Output the [X, Y] coordinate of the center of the cell containing the given text.  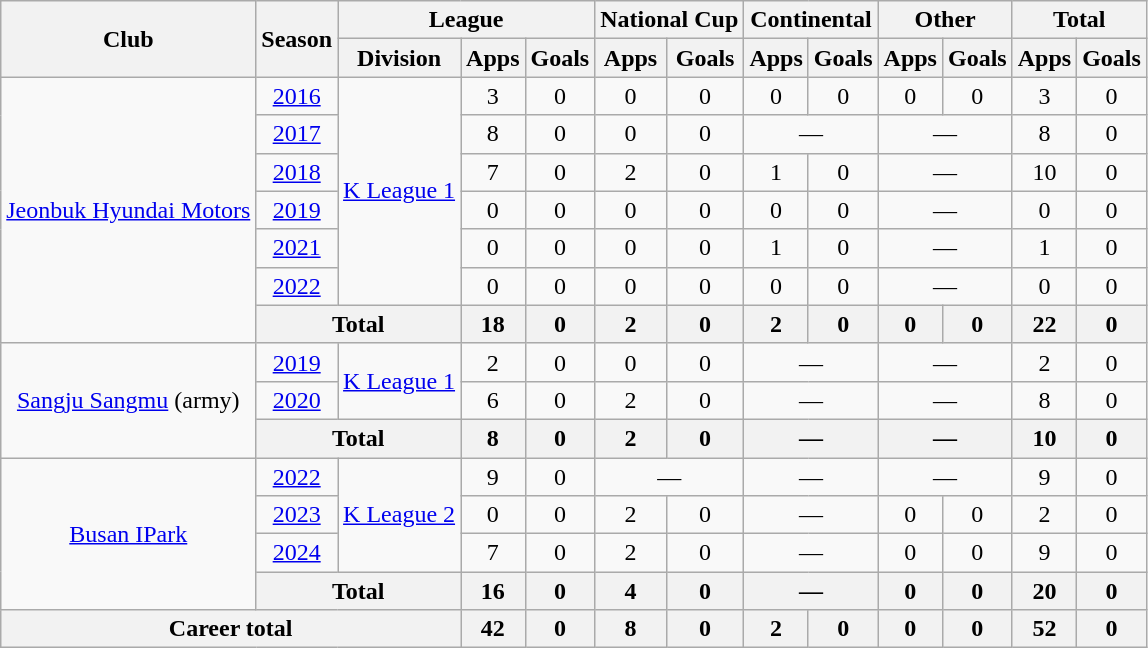
2024 [297, 553]
20 [1044, 591]
K League 2 [400, 515]
2018 [297, 172]
2016 [297, 96]
Division [400, 58]
16 [493, 591]
Season [297, 39]
4 [631, 591]
42 [493, 629]
Career total [231, 629]
Jeonbuk Hyundai Motors [128, 210]
National Cup [670, 20]
52 [1044, 629]
6 [493, 400]
2017 [297, 134]
Sangju Sangmu (army) [128, 400]
Other [945, 20]
2021 [297, 248]
2020 [297, 400]
18 [493, 324]
Continental [811, 20]
League [466, 20]
22 [1044, 324]
Club [128, 39]
Busan IPark [128, 534]
2023 [297, 515]
